Extract the (X, Y) coordinate from the center of the cell holding the provided text.  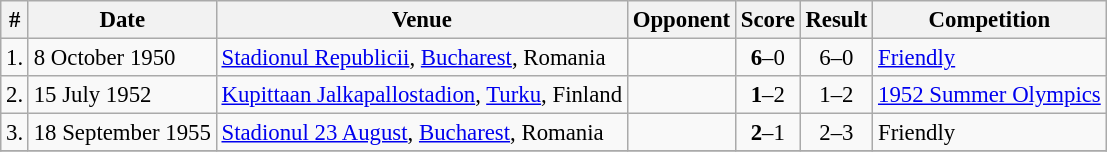
2–1 (768, 133)
Date (122, 20)
Stadionul Republicii, Bucharest, Romania (422, 58)
15 July 1952 (122, 95)
2. (15, 95)
1952 Summer Olympics (990, 95)
8 October 1950 (122, 58)
Stadionul 23 August, Bucharest, Romania (422, 133)
Kupittaan Jalkapallostadion, Turku, Finland (422, 95)
Opponent (681, 20)
Result (836, 20)
Venue (422, 20)
Score (768, 20)
3. (15, 133)
# (15, 20)
18 September 1955 (122, 133)
2–3 (836, 133)
Competition (990, 20)
1. (15, 58)
